Scan for the cell matching the given text and deliver its (X, Y) coordinate at center. 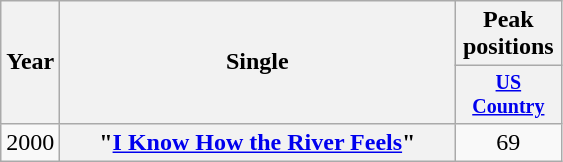
2000 (30, 142)
Year (30, 62)
69 (508, 142)
US Country (508, 94)
Single (258, 62)
"I Know How the River Feels" (258, 142)
Peak positions (508, 34)
